Scan for the cell matching the given text and deliver its [X, Y] coordinate at center. 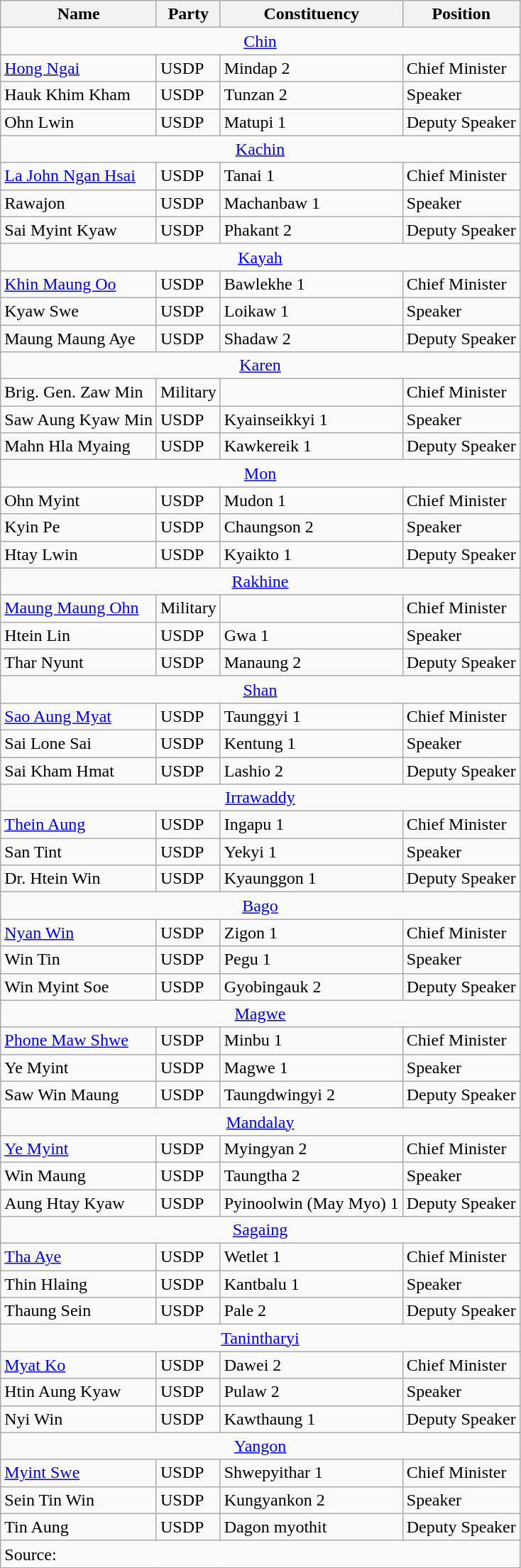
Maung Maung Aye [79, 339]
Htay Lwin [79, 554]
Sao Aung Myat [79, 716]
Tha Aye [79, 1257]
Brig. Gen. Zaw Min [79, 393]
Chin [260, 41]
Sai Myint Kyaw [79, 230]
Shadaw 2 [311, 339]
Htein Lin [79, 635]
Bawlekhe 1 [311, 284]
Magwe 1 [311, 1068]
Dawei 2 [311, 1365]
Aung Htay Kyaw [79, 1203]
Ohn Lwin [79, 122]
Phone Maw Shwe [79, 1041]
Tin Aung [79, 1527]
Hauk Khim Kham [79, 95]
Myat Ko [79, 1365]
Karen [260, 366]
La John Ngan Hsai [79, 176]
Win Tin [79, 960]
Pegu 1 [311, 960]
Thar Nyunt [79, 662]
Sai Kham Hmat [79, 770]
Nyan Win [79, 933]
Mindap 2 [311, 68]
Khin Maung Oo [79, 284]
Mudon 1 [311, 500]
Position [461, 14]
Gyobingauk 2 [311, 987]
Sagaing [260, 1230]
Bago [260, 906]
Mahn Hla Myaing [79, 446]
Htin Aung Kyaw [79, 1392]
Thaung Sein [79, 1311]
Rawajon [79, 203]
Win Myint Soe [79, 987]
Maung Maung Ohn [79, 608]
Kyaw Swe [79, 311]
Tunzan 2 [311, 95]
Kyainseikkyi 1 [311, 420]
Saw Win Maung [79, 1095]
Hong Ngai [79, 68]
Myint Swe [79, 1473]
Rakhine [260, 581]
Minbu 1 [311, 1041]
Zigon 1 [311, 933]
Thin Hlaing [79, 1284]
Saw Aung Kyaw Min [79, 420]
Constituency [311, 14]
Pyinoolwin (May Myo) 1 [311, 1203]
Taungtha 2 [311, 1175]
Machanbaw 1 [311, 203]
Kayah [260, 257]
Yekyi 1 [311, 852]
Kyaikto 1 [311, 554]
Dr. Htein Win [79, 879]
San Tint [79, 852]
Yangon [260, 1446]
Kawkereik 1 [311, 446]
Chaungson 2 [311, 527]
Magwe [260, 1014]
Ohn Myint [79, 500]
Thein Aung [79, 825]
Ingapu 1 [311, 825]
Mon [260, 473]
Sein Tin Win [79, 1500]
Nyi Win [79, 1419]
Kyin Pe [79, 527]
Party [188, 14]
Name [79, 14]
Tanintharyi [260, 1338]
Wetlet 1 [311, 1257]
Source: [260, 1554]
Kantbalu 1 [311, 1284]
Lashio 2 [311, 770]
Pale 2 [311, 1311]
Kyaunggon 1 [311, 879]
Gwa 1 [311, 635]
Shwepyithar 1 [311, 1473]
Kawthaung 1 [311, 1419]
Kachin [260, 149]
Mandalay [260, 1122]
Kentung 1 [311, 743]
Myingyan 2 [311, 1148]
Shan [260, 689]
Phakant 2 [311, 230]
Win Maung [79, 1175]
Taungdwingyi 2 [311, 1095]
Kungyankon 2 [311, 1500]
Dagon myothit [311, 1527]
Sai Lone Sai [79, 743]
Manaung 2 [311, 662]
Matupi 1 [311, 122]
Loikaw 1 [311, 311]
Tanai 1 [311, 176]
Taunggyi 1 [311, 716]
Pulaw 2 [311, 1392]
Irrawaddy [260, 798]
